Provide the [X, Y] coordinate of the cell's center where the given text is located.  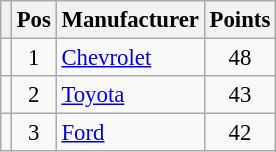
2 [34, 95]
Toyota [130, 95]
Points [240, 20]
48 [240, 58]
Chevrolet [130, 58]
42 [240, 133]
3 [34, 133]
43 [240, 95]
Pos [34, 20]
Ford [130, 133]
Manufacturer [130, 20]
1 [34, 58]
